Return the [x, y] coordinate for the center point of the cell that contains the specified text.  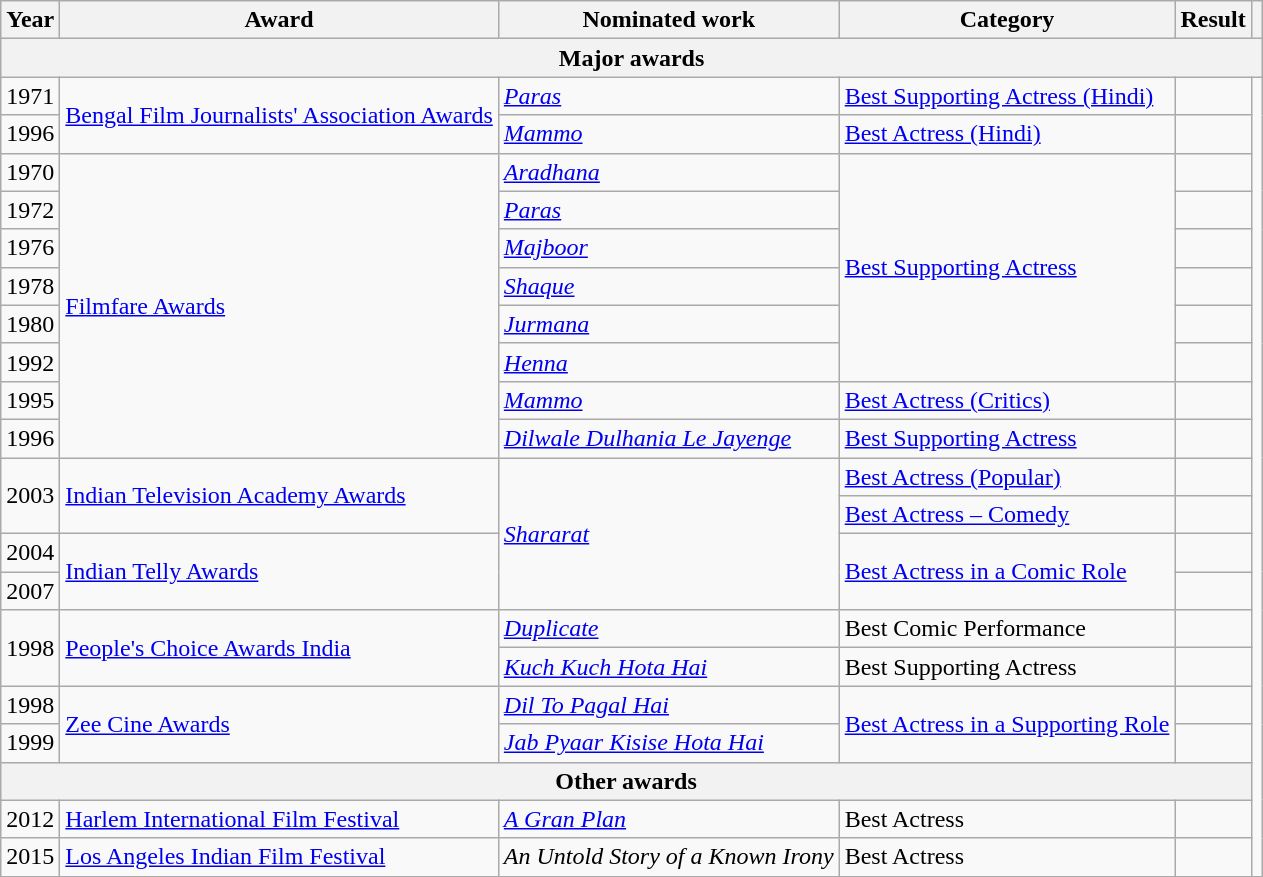
Harlem International Film Festival [280, 819]
Best Actress (Critics) [1007, 400]
Majboor [668, 248]
1978 [30, 286]
Jurmana [668, 324]
1972 [30, 210]
Category [1007, 20]
1976 [30, 248]
1971 [30, 96]
Shaque [668, 286]
Henna [668, 362]
Zee Cine Awards [280, 724]
Best Actress in a Supporting Role [1007, 724]
Kuch Kuch Hota Hai [668, 667]
2007 [30, 591]
Indian Television Academy Awards [280, 496]
Best Actress – Comedy [1007, 515]
Other awards [626, 781]
1970 [30, 172]
2004 [30, 553]
Year [30, 20]
Major awards [632, 58]
Best Actress in a Comic Role [1007, 572]
Dilwale Dulhania Le Jayenge [668, 438]
Dil To Pagal Hai [668, 705]
Result [1213, 20]
1999 [30, 743]
Shararat [668, 534]
Award [280, 20]
An Untold Story of a Known Irony [668, 857]
1995 [30, 400]
2012 [30, 819]
Best Supporting Actress (Hindi) [1007, 96]
A Gran Plan [668, 819]
Bengal Film Journalists' Association Awards [280, 115]
Best Actress (Popular) [1007, 477]
Aradhana [668, 172]
Filmfare Awards [280, 305]
2003 [30, 496]
2015 [30, 857]
People's Choice Awards India [280, 648]
1992 [30, 362]
Nominated work [668, 20]
Los Angeles Indian Film Festival [280, 857]
1980 [30, 324]
Jab Pyaar Kisise Hota Hai [668, 743]
Indian Telly Awards [280, 572]
Best Actress (Hindi) [1007, 134]
Duplicate [668, 629]
Best Comic Performance [1007, 629]
